Return the (x, y) coordinate for the center point of the cell that contains the specified text.  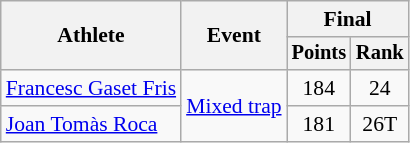
181 (319, 124)
Joan Tomàs Roca (91, 124)
Rank (380, 54)
24 (380, 88)
Event (234, 36)
26T (380, 124)
184 (319, 88)
Mixed trap (234, 106)
Final (348, 19)
Points (319, 54)
Francesc Gaset Fris (91, 88)
Athlete (91, 36)
